Return the (X, Y) coordinate for the center point of the cell that contains the specified text.  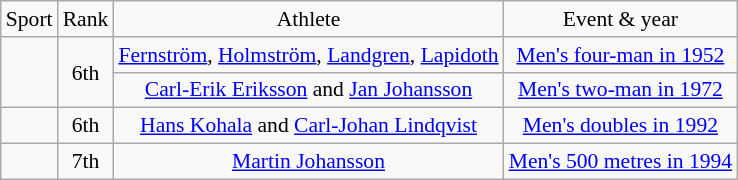
Carl-Erik Eriksson and Jan Johansson (308, 90)
Men's doubles in 1992 (620, 126)
Fernström, Holmström, Landgren, Lapidoth (308, 55)
7th (86, 162)
Men's 500 metres in 1994 (620, 162)
Men's four-man in 1952 (620, 55)
Martin Johansson (308, 162)
Rank (86, 19)
Men's two-man in 1972 (620, 90)
Event & year (620, 19)
Hans Kohala and Carl-Johan Lindqvist (308, 126)
Athlete (308, 19)
Sport (30, 19)
